Return the (X, Y) coordinate for the center point of the cell that contains the specified text.  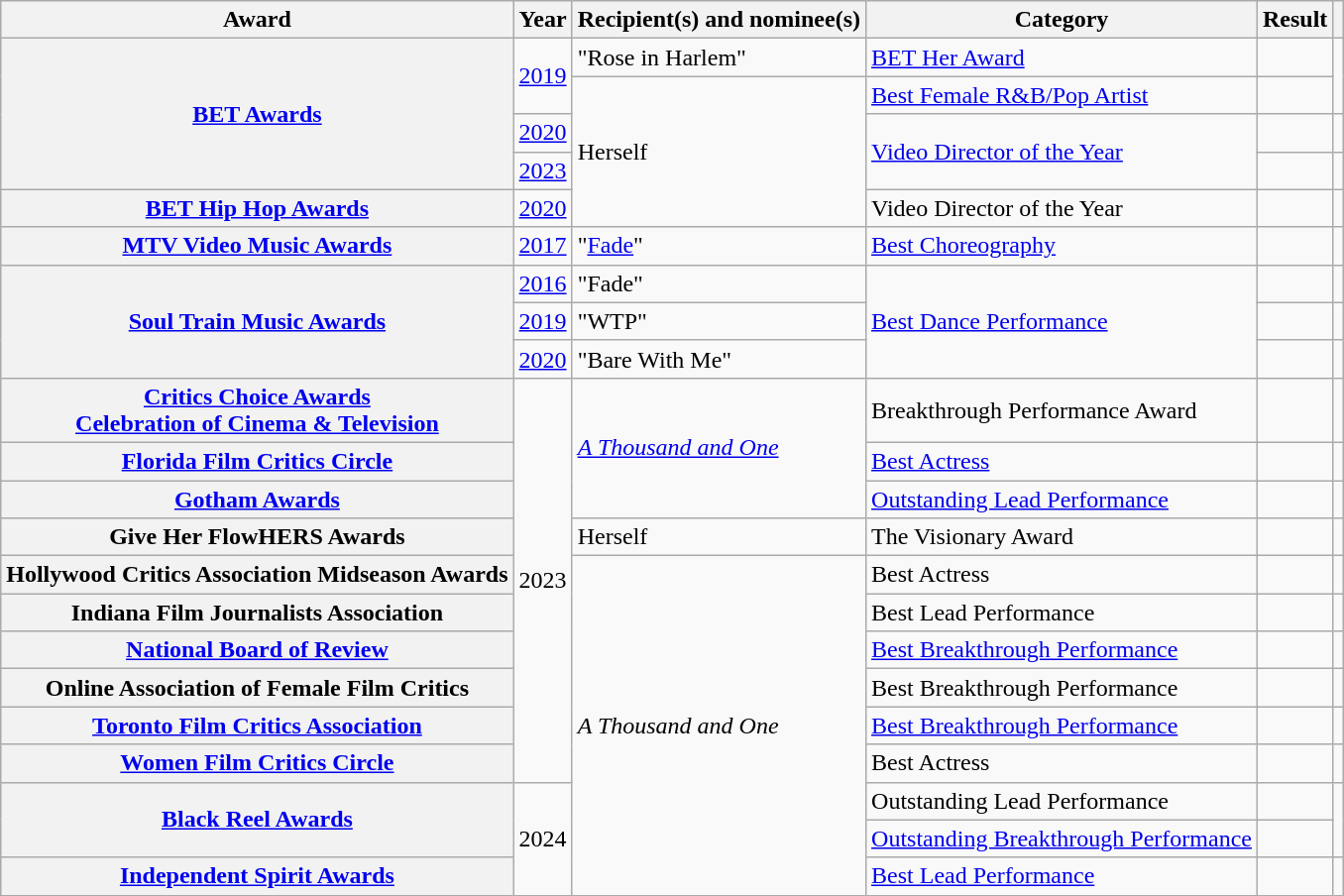
"Bare With Me" (719, 359)
Black Reel Awards (258, 820)
Soul Train Music Awards (258, 321)
Outstanding Breakthrough Performance (1063, 839)
Gotham Awards (258, 499)
Recipient(s) and nominee(s) (719, 20)
Women Film Critics Circle (258, 763)
BET Awards (258, 114)
Category (1063, 20)
Critics Choice Awards Celebration of Cinema & Television (258, 410)
Give Her FlowHERS Awards (258, 537)
MTV Video Music Awards (258, 246)
Florida Film Critics Circle (258, 461)
Result (1294, 20)
Independent Spirit Awards (258, 876)
Hollywood Critics Association Midseason Awards (258, 575)
Breakthrough Performance Award (1063, 410)
Toronto Film Critics Association (258, 726)
BET Her Award (1063, 57)
Award (258, 20)
Year (543, 20)
Best Female R&B/Pop Artist (1063, 95)
National Board of Review (258, 650)
2016 (543, 283)
Online Association of Female Film Critics (258, 688)
Best Dance Performance (1063, 321)
2024 (543, 839)
Indiana Film Journalists Association (258, 613)
2017 (543, 246)
"WTP" (719, 321)
Best Choreography (1063, 246)
BET Hip Hop Awards (258, 208)
"Rose in Harlem" (719, 57)
The Visionary Award (1063, 537)
